Identify which cell holds the provided text, then report its (X, Y) central coordinate. 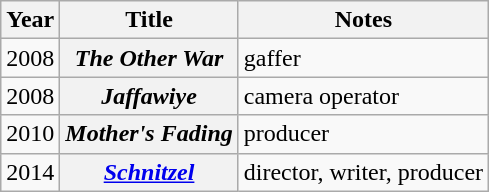
The Other War (149, 58)
Mother's Fading (149, 134)
Year (30, 20)
camera operator (363, 96)
Title (149, 20)
2010 (30, 134)
Jaffawiye (149, 96)
2014 (30, 172)
Notes (363, 20)
producer (363, 134)
director, writer, producer (363, 172)
Schnitzel (149, 172)
gaffer (363, 58)
